Search for the cell housing the specified text and yield its (x, y) center coordinate. 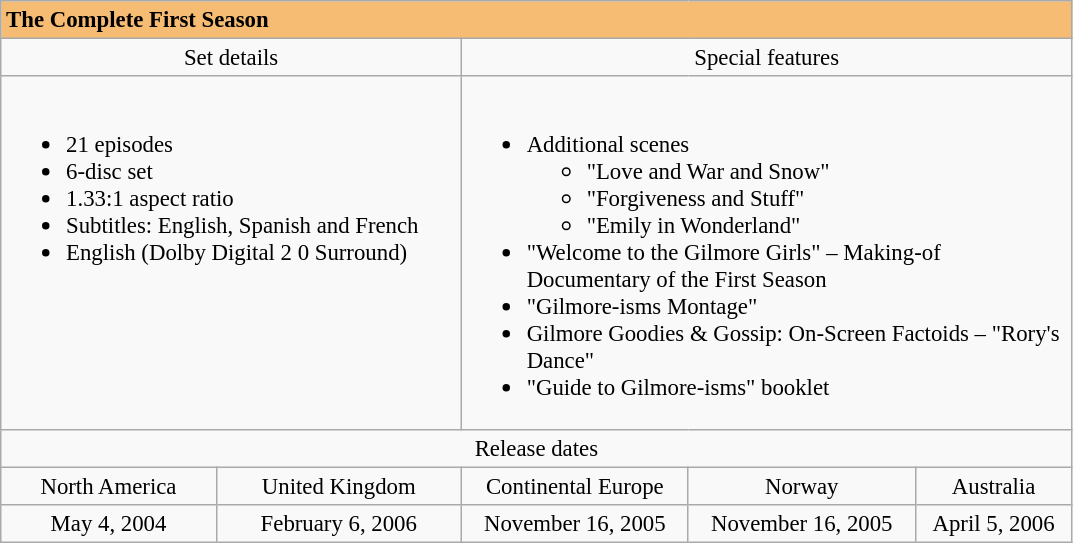
Release dates (536, 448)
Continental Europe (574, 486)
North America (108, 486)
The Complete First Season (536, 20)
Special features (766, 58)
United Kingdom (338, 486)
May 4, 2004 (108, 523)
February 6, 2006 (338, 523)
April 5, 2006 (994, 523)
Set details (232, 58)
21 episodes6-disc set1.33:1 aspect ratioSubtitles: English, Spanish and FrenchEnglish (Dolby Digital 2 0 Surround) (232, 252)
Norway (802, 486)
Australia (994, 486)
